Find where the given text appears and provide that cell's center as (x, y) coordinate. 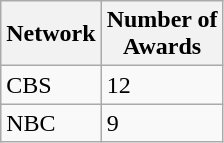
9 (162, 123)
12 (162, 85)
Network (51, 34)
Number ofAwards (162, 34)
CBS (51, 85)
NBC (51, 123)
